Determine the (X, Y) coordinate at the center of the cell enclosing the given text.  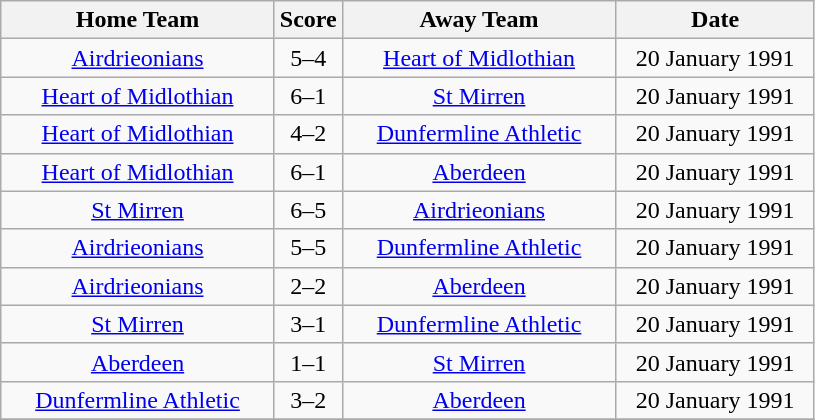
5–5 (308, 248)
2–2 (308, 286)
3–1 (308, 324)
1–1 (308, 362)
Date (716, 20)
Score (308, 20)
Away Team (479, 20)
6–5 (308, 210)
5–4 (308, 58)
3–2 (308, 400)
4–2 (308, 134)
Home Team (138, 20)
